Determine the (x, y) coordinate at the center of the cell enclosing the given text.  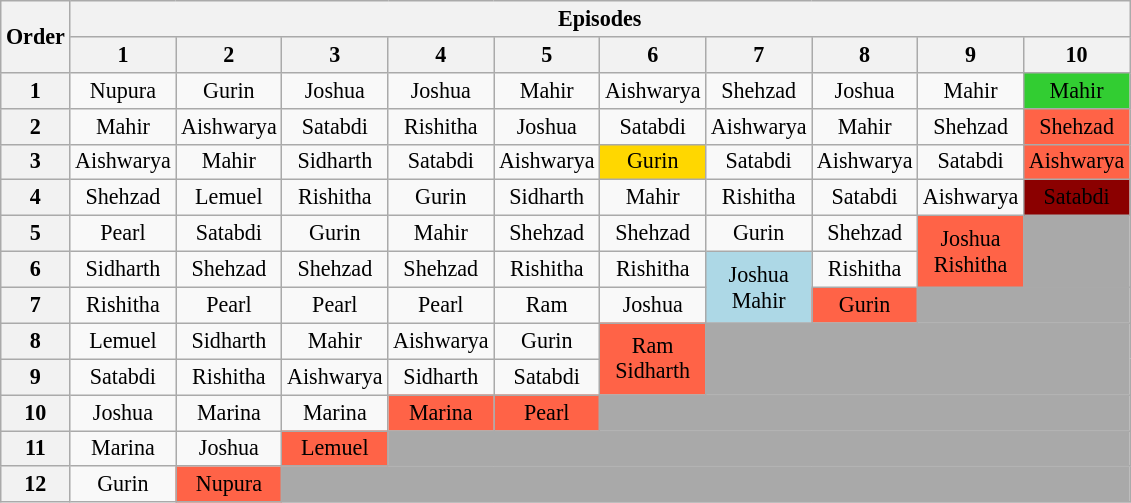
Joshua Rishitha (971, 251)
RamSidharth (653, 359)
Joshua Mahir (759, 287)
Episodes (600, 18)
11 (36, 448)
12 (36, 484)
Ram (547, 305)
Order (36, 36)
